From the cell containing the given text, extract its center point as (x, y) coordinate. 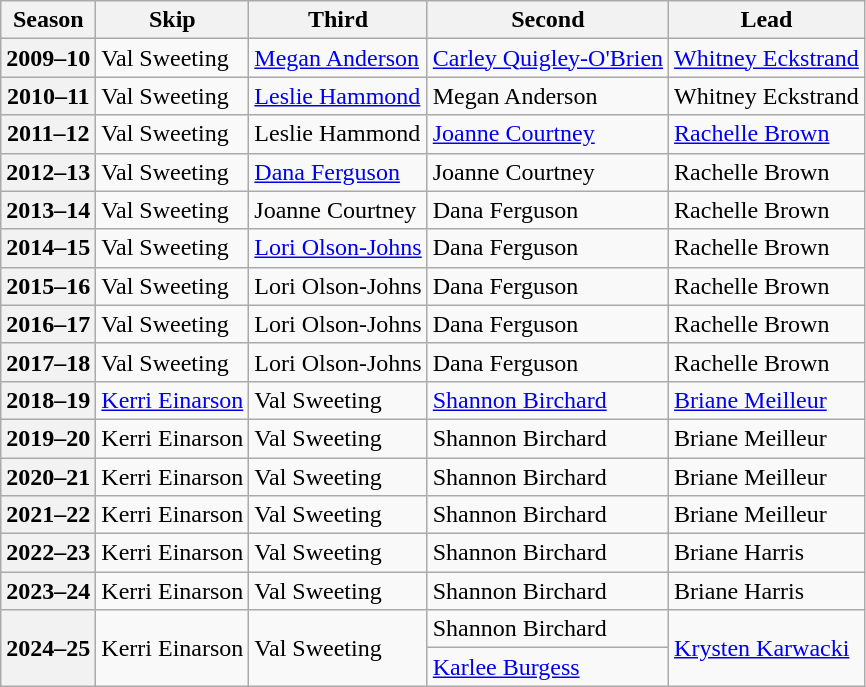
2011–12 (48, 134)
2020–21 (48, 477)
2009–10 (48, 58)
2024–25 (48, 648)
2014–15 (48, 248)
Lead (767, 20)
Carley Quigley-O'Brien (548, 58)
2012–13 (48, 172)
Second (548, 20)
2015–16 (48, 286)
2010–11 (48, 96)
2023–24 (48, 591)
Skip (172, 20)
2016–17 (48, 324)
Karlee Burgess (548, 667)
Krysten Karwacki (767, 648)
2018–19 (48, 400)
2017–18 (48, 362)
Third (338, 20)
Season (48, 20)
2019–20 (48, 438)
2021–22 (48, 515)
2013–14 (48, 210)
2022–23 (48, 553)
